Detect which cell encompasses the target text, then output its (x, y) center coordinate. 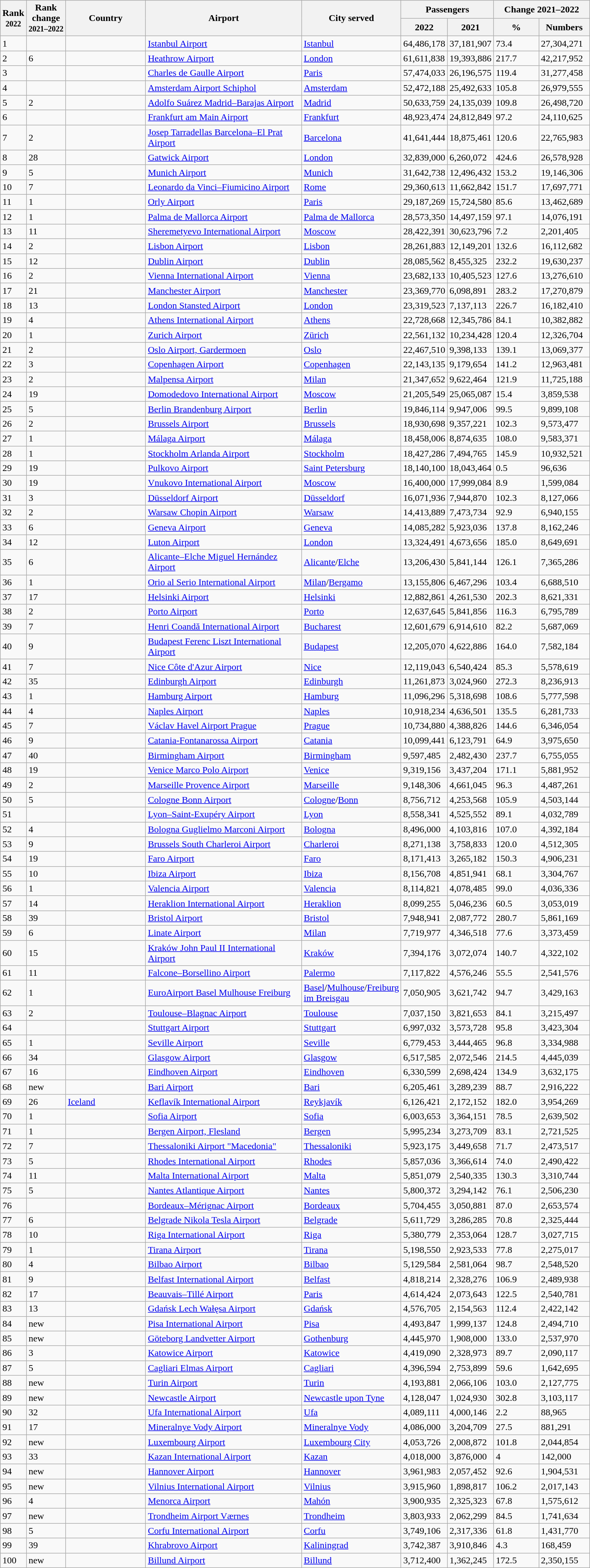
48 (13, 770)
Seville Airport (224, 1043)
2,537,970 (564, 1338)
88,965 (564, 1412)
Heraklion International Airport (224, 903)
4,525,552 (470, 815)
Thessaloniki (351, 1146)
83.1 (516, 1131)
108.6 (516, 696)
3,103,117 (564, 1397)
3,900,935 (424, 1501)
41 (13, 666)
Porto (351, 612)
9,622,464 (470, 379)
11,096,296 (424, 696)
6,126,421 (424, 1102)
18,043,464 (470, 468)
Helsinki (351, 597)
120.4 (516, 335)
25,065,087 (470, 394)
8,874,635 (470, 438)
142,000 (564, 1457)
Bordeaux–Mérignac Airport (224, 1205)
133.0 (516, 1338)
Berlin Brandenburg Airport (224, 409)
130.3 (516, 1176)
21,205,549 (424, 394)
26,498,720 (564, 103)
Vilnius International Airport (224, 1486)
5,841,144 (470, 562)
85.6 (516, 202)
Ufa International Airport (224, 1412)
6,779,453 (424, 1043)
60.5 (516, 903)
77.6 (516, 933)
3,749,106 (424, 1531)
18,875,461 (470, 138)
2,325,323 (470, 1501)
72 (13, 1146)
7,719,977 (424, 933)
Rankchange2021–2022 (46, 18)
8.9 (516, 483)
Orio al Serio International Airport (224, 582)
6,755,055 (564, 755)
Hamburg (351, 696)
1,908,000 (470, 1338)
41,641,444 (424, 138)
Warsaw (351, 513)
128.7 (516, 1235)
23 (13, 379)
6,517,585 (424, 1057)
7.2 (516, 232)
3,449,658 (470, 1146)
126.1 (516, 562)
95.8 (516, 1028)
52,472,188 (424, 88)
12,326,704 (564, 335)
Kraków (351, 953)
Venice (351, 770)
Malta International Airport (224, 1176)
Riga International Airport (224, 1235)
2,325,444 (564, 1220)
14,497,159 (470, 216)
2,581,064 (470, 1265)
Luton Airport (224, 542)
Málaga (351, 438)
Pulkovo Airport (224, 468)
95 (13, 1486)
Cagliari (351, 1368)
2,017,143 (564, 1486)
Bristol Airport (224, 918)
7,944,870 (470, 498)
103.4 (516, 582)
4,000,146 (470, 1412)
Cologne/Bonn (351, 800)
22,467,510 (424, 350)
Eindhoven Airport (224, 1072)
10,734,880 (424, 726)
8,455,325 (470, 261)
1,999,137 (470, 1324)
150.3 (516, 859)
5,704,455 (424, 1205)
Basel/Mulhouse/Freiburg im Breisgau (351, 993)
Palma de Mallorca (351, 216)
EuroAirport Basel Mulhouse Freiburg (224, 993)
17,999,084 (470, 483)
1,431,770 (564, 1531)
3,573,728 (470, 1028)
Eindhoven (351, 1072)
Newcastle upon Tyne (351, 1397)
5,857,036 (424, 1161)
4,636,501 (470, 711)
Helsinki Airport (224, 597)
26,979,555 (564, 88)
25 (13, 409)
Change 2021–2022 (542, 9)
Turin Airport (224, 1383)
4,253,568 (470, 800)
Charles de Gaulle Airport (224, 73)
67.8 (516, 1501)
226.7 (516, 305)
Sheremetyevo International Airport (224, 232)
9,573,477 (564, 424)
7,137,113 (470, 305)
Stockholm Arlanda Airport (224, 453)
Lisbon (351, 246)
96 (13, 1501)
Nice Côte d'Azur Airport (224, 666)
4,032,789 (564, 815)
2,275,017 (564, 1250)
3,053,019 (564, 903)
Turin (351, 1383)
Domodedovo International Airport (224, 394)
92 (13, 1442)
14,085,282 (424, 527)
4,673,656 (470, 542)
Ibiza (351, 874)
Amsterdam Airport Schiphol (224, 88)
8,099,255 (424, 903)
78.5 (516, 1116)
4,419,090 (424, 1353)
Gatwick Airport (224, 157)
4,396,594 (424, 1368)
Josep Tarradellas Barcelona–El Prat Airport (224, 138)
78 (13, 1235)
3,758,833 (470, 844)
24,110,625 (564, 117)
5,800,372 (424, 1190)
1,904,531 (564, 1472)
97.2 (516, 117)
Warsaw Chopin Airport (224, 513)
2,753,899 (470, 1368)
65 (13, 1043)
2,653,574 (564, 1205)
92.6 (516, 1472)
8,156,708 (424, 874)
2,541,576 (564, 973)
31 (13, 498)
3,975,650 (564, 741)
56 (13, 888)
28,085,562 (424, 261)
76.1 (516, 1190)
27.5 (516, 1427)
Trondheim Airport Værnes (224, 1516)
Bristol (351, 918)
6,914,610 (470, 626)
23,682,133 (424, 276)
Birmingham Airport (224, 755)
18,458,006 (424, 438)
2,548,520 (564, 1265)
Palma de Mallorca Airport (224, 216)
99.0 (516, 888)
9,597,485 (424, 755)
5,881,952 (564, 770)
70.8 (516, 1220)
8,496,000 (424, 829)
82.2 (516, 626)
32,839,000 (424, 157)
Cagliari Elmas Airport (224, 1368)
12,496,432 (470, 172)
8,162,246 (564, 527)
3,289,239 (470, 1087)
4,388,826 (470, 726)
12,882,861 (424, 597)
9,899,108 (564, 409)
3,310,744 (564, 1176)
52 (13, 829)
22,561,132 (424, 335)
64.9 (516, 741)
87 (13, 1368)
81 (13, 1279)
4,445,039 (564, 1057)
61.8 (516, 1531)
Bordeaux (351, 1205)
3,910,846 (470, 1545)
5,923,175 (424, 1146)
6,205,461 (424, 1087)
7,582,184 (564, 647)
106.2 (516, 1486)
2,317,336 (470, 1531)
217.7 (516, 58)
2021 (470, 27)
Venice Marco Polo Airport (224, 770)
182.0 (516, 1102)
12,345,786 (470, 320)
6,467,296 (470, 582)
Munich (351, 172)
1,575,612 (564, 1501)
Tirana Airport (224, 1250)
86 (13, 1353)
19,846,114 (424, 409)
Corfu (351, 1531)
2,540,781 (564, 1294)
Leonardo da Vinci–Fiumicino Airport (224, 187)
3,915,960 (424, 1486)
59.6 (516, 1368)
12,149,201 (470, 246)
4,851,941 (470, 874)
Mahón (351, 1501)
2,062,299 (470, 1516)
Zurich Airport (224, 335)
4,053,726 (424, 1442)
68 (13, 1087)
10,918,234 (424, 711)
109.8 (516, 103)
100 (13, 1560)
89.7 (516, 1353)
Toulouse (351, 1013)
36 (13, 582)
4,103,816 (470, 829)
Billund Airport (224, 1560)
Hamburg Airport (224, 696)
42,217,952 (564, 58)
185.0 (516, 542)
2,328,973 (470, 1353)
302.8 (516, 1397)
168,459 (564, 1545)
Toulouse–Blagnac Airport (224, 1013)
Tirana (351, 1250)
21,347,652 (424, 379)
Charleroi (351, 844)
2,072,546 (470, 1057)
9,319,156 (424, 770)
13,155,806 (424, 582)
2,422,142 (564, 1309)
4,576,705 (424, 1309)
Birmingham (351, 755)
4,018,000 (424, 1457)
Stockholm (351, 453)
9,148,306 (424, 785)
4,322,102 (564, 953)
31,642,738 (424, 172)
105.8 (516, 88)
Falcone–Borsellino Airport (224, 973)
4,622,886 (470, 647)
43 (13, 696)
30,623,796 (470, 232)
Frankfurt am Main Airport (224, 117)
6,940,155 (564, 513)
Bari Airport (224, 1087)
Rhodes International Airport (224, 1161)
2,353,064 (470, 1235)
3,632,175 (564, 1072)
87.0 (516, 1205)
2,506,230 (564, 1190)
5,861,169 (564, 918)
6,795,789 (564, 612)
4,906,231 (564, 859)
13,069,377 (564, 350)
4,818,214 (424, 1279)
2,066,106 (470, 1383)
145.9 (516, 453)
Istanbul (351, 44)
53 (13, 844)
6,997,032 (424, 1028)
4,493,847 (424, 1324)
31,277,458 (564, 73)
6,003,653 (424, 1116)
22 (13, 365)
55.5 (516, 973)
151.7 (516, 187)
Saint Petersburg (351, 468)
Belgrade Nikola Tesla Airport (224, 1220)
84 (13, 1324)
Palermo (351, 973)
73.4 (516, 44)
6,098,891 (470, 291)
City served (351, 18)
7,473,734 (470, 513)
3,859,538 (564, 394)
4,487,261 (564, 785)
29 (13, 468)
Bologna Guglielmo Marconi Airport (224, 829)
3,294,142 (470, 1190)
Bari (351, 1087)
108.0 (516, 438)
2,154,563 (470, 1309)
Kazan (351, 1457)
59 (13, 933)
Oslo (351, 350)
66 (13, 1057)
19,630,237 (564, 261)
28,422,391 (424, 232)
37 (13, 597)
29,360,613 (424, 187)
214.5 (516, 1057)
80 (13, 1265)
14,076,191 (564, 216)
Khrabrovo Airport (224, 1545)
9,179,654 (470, 365)
3,821,653 (470, 1013)
2,350,155 (564, 1560)
3,273,709 (470, 1131)
23,319,523 (424, 305)
Ufa (351, 1412)
Menorca Airport (224, 1501)
Gdańsk (351, 1309)
97.1 (516, 216)
4,036,336 (564, 888)
120.6 (516, 138)
Linate Airport (224, 933)
283.2 (516, 291)
Dublin (351, 261)
26,578,928 (564, 157)
Zürich (351, 335)
1,898,817 (470, 1486)
61 (13, 973)
4,614,424 (424, 1294)
4,261,530 (470, 597)
7,394,176 (424, 953)
Copenhagen Airport (224, 365)
Kraków John Paul II International Airport (224, 953)
5,046,236 (470, 903)
91 (13, 1427)
17,270,879 (564, 291)
1,599,084 (564, 483)
Orly Airport (224, 202)
79 (13, 1250)
Vienna International Airport (224, 276)
Catania (351, 741)
Dublin Airport (224, 261)
4,392,184 (564, 829)
Luxembourg City (351, 1442)
10,099,441 (424, 741)
98 (13, 1531)
Frankfurt (351, 117)
Edinburgh (351, 681)
3,366,614 (470, 1161)
6,330,599 (424, 1072)
16,182,410 (564, 305)
Malta (351, 1176)
22,143,135 (424, 365)
112.4 (516, 1309)
3,072,074 (470, 953)
Belfast (351, 1279)
Stuttgart (351, 1028)
Lisbon Airport (224, 246)
3,215,497 (564, 1013)
Copenhagen (351, 365)
3,621,742 (470, 993)
2,073,643 (470, 1294)
30 (13, 483)
3,050,881 (470, 1205)
6,123,791 (470, 741)
71 (13, 1131)
137.8 (516, 527)
5,851,079 (424, 1176)
120.0 (516, 844)
Brussels Airport (224, 424)
8,127,066 (564, 498)
Berlin (351, 409)
7,050,905 (424, 993)
101.8 (516, 1442)
71.7 (516, 1146)
3,961,983 (424, 1472)
96,636 (564, 468)
116.3 (516, 612)
127.6 (516, 276)
Bergen Airport, Flesland (224, 1131)
3,803,933 (424, 1516)
9,947,006 (470, 409)
1,741,634 (564, 1516)
Gothenburg (351, 1338)
Adolfo Suárez Madrid–Barajas Airport (224, 103)
172.5 (516, 1560)
70 (13, 1116)
144.6 (516, 726)
77 (13, 1220)
6,260,072 (470, 157)
9,583,371 (564, 438)
Newcastle Airport (224, 1397)
2,923,533 (470, 1250)
124.8 (516, 1324)
73 (13, 1161)
16,071,936 (424, 498)
2022 (424, 27)
2,087,772 (470, 918)
Brussels South Charleroi Airport (224, 844)
18,140,100 (424, 468)
63 (13, 1013)
232.2 (516, 261)
Country (106, 18)
93 (13, 1457)
8,558,341 (424, 815)
5,198,550 (424, 1250)
85.3 (516, 666)
13,462,689 (564, 202)
Alicante–Elche Miguel Hernández Airport (224, 562)
26,196,575 (470, 73)
Naples (351, 711)
0.5 (516, 468)
10,405,523 (470, 276)
2,721,525 (564, 1131)
Cologne Bonn Airport (224, 800)
5,687,069 (564, 626)
Milan/Bergamo (351, 582)
2,490,422 (564, 1161)
Rome (351, 187)
Madrid (351, 103)
4.3 (516, 1545)
13,324,491 (424, 542)
Vilnius (351, 1486)
64,486,178 (424, 44)
139.1 (516, 350)
77.8 (516, 1250)
4,128,047 (424, 1397)
18 (13, 305)
5,129,584 (424, 1265)
Iceland (106, 1102)
3,954,269 (564, 1102)
105.9 (516, 800)
2,328,276 (470, 1279)
Valencia (351, 888)
24,135,039 (470, 103)
12,963,481 (564, 365)
Barcelona (351, 138)
68.1 (516, 874)
85 (13, 1338)
3,876,000 (470, 1457)
Geneva (351, 527)
44 (13, 711)
58 (13, 918)
8,621,331 (564, 597)
280.7 (516, 918)
3,304,767 (564, 874)
4,078,485 (470, 888)
135.5 (516, 711)
Bilbao Airport (224, 1265)
11,261,873 (424, 681)
12,637,645 (424, 612)
2,044,854 (564, 1442)
122.5 (516, 1294)
5,777,598 (564, 696)
106.9 (516, 1279)
14,413,889 (424, 513)
Marseille (351, 785)
Luxembourg Airport (224, 1442)
Thessaloniki Airport "Macedonia" (224, 1146)
7,037,150 (424, 1013)
272.3 (516, 681)
5,841,856 (470, 612)
7,365,286 (564, 562)
7,494,765 (470, 453)
Porto Airport (224, 612)
3,364,151 (470, 1116)
94.7 (516, 993)
2,489,938 (564, 1279)
42 (13, 681)
15.4 (516, 394)
141.2 (516, 365)
Düsseldorf (351, 498)
18,427,286 (424, 453)
153.2 (516, 172)
27,304,271 (564, 44)
Marseille Provence Airport (224, 785)
5,318,698 (470, 696)
Gdańsk Lech Wałęsa Airport (224, 1309)
6,688,510 (564, 582)
38 (13, 612)
22,728,668 (424, 320)
Nantes (351, 1190)
3,373,459 (564, 933)
8,114,821 (424, 888)
Munich Airport (224, 172)
18,930,698 (424, 424)
2,127,775 (564, 1383)
4,503,144 (564, 800)
5,380,779 (424, 1235)
171.1 (516, 770)
Pisa International Airport (224, 1324)
88.7 (516, 1087)
4,512,305 (564, 844)
Rhodes (351, 1161)
Hannover (351, 1472)
74.0 (516, 1161)
1,362,245 (470, 1560)
5,611,729 (424, 1220)
3,437,204 (470, 770)
3,334,988 (564, 1043)
Göteborg Landvetter Airport (224, 1338)
5,578,619 (564, 666)
Kaliningrad (351, 1545)
Ibiza Airport (224, 874)
62 (13, 993)
96.8 (516, 1043)
Numbers (564, 27)
London Stansted Airport (224, 305)
Valencia Airport (224, 888)
61,611,838 (424, 58)
57 (13, 903)
5,923,036 (470, 527)
134.9 (516, 1072)
89.1 (516, 815)
98.7 (516, 1265)
3,027,715 (564, 1235)
103.0 (516, 1383)
3,024,960 (470, 681)
Hannover Airport (224, 1472)
2,482,430 (470, 755)
67 (13, 1072)
24 (13, 394)
140.7 (516, 953)
16,400,000 (424, 483)
46 (13, 741)
Belfast International Airport (224, 1279)
22,765,983 (564, 138)
Edinburgh Airport (224, 681)
5,995,234 (424, 1131)
50 (13, 800)
28,573,350 (424, 216)
24,812,849 (470, 117)
Reykjavík (351, 1102)
76 (13, 1205)
3,429,163 (564, 993)
27 (13, 438)
237.7 (516, 755)
19,146,306 (564, 172)
12,205,070 (424, 647)
97 (13, 1516)
Airport (224, 18)
121.9 (516, 379)
Seville (351, 1043)
6,281,733 (564, 711)
Stuttgart Airport (224, 1028)
16,112,682 (564, 246)
13,206,430 (424, 562)
Rank2022 (13, 18)
15,724,580 (470, 202)
82 (13, 1294)
3,265,182 (470, 859)
Manchester (351, 291)
48,923,474 (424, 117)
Geneva Airport (224, 527)
17,697,771 (564, 187)
50,633,759 (424, 103)
54 (13, 859)
3,423,304 (564, 1028)
2,473,517 (564, 1146)
9,398,133 (470, 350)
Sofia Airport (224, 1116)
8 (13, 157)
Naples Airport (224, 711)
3,444,465 (470, 1043)
Athens (351, 320)
Corfu International Airport (224, 1531)
Glasgow (351, 1057)
3,742,387 (424, 1545)
4,089,111 (424, 1412)
2,057,452 (470, 1472)
37,181,907 (470, 44)
Vnukovo International Airport (224, 483)
92.9 (516, 513)
Alicante/Elche (351, 562)
29,187,269 (424, 202)
Nantes Atlantique Airport (224, 1190)
Faro (351, 859)
Athens International Airport (224, 320)
57,474,033 (424, 73)
45 (13, 726)
Václav Havel Airport Prague (224, 726)
2,698,424 (470, 1072)
64 (13, 1028)
8,236,913 (564, 681)
2,172,152 (470, 1102)
4,576,246 (470, 973)
Keflavík International Airport (224, 1102)
1,642,695 (564, 1368)
99 (13, 1545)
Amsterdam (351, 88)
2,639,502 (564, 1116)
4,661,045 (470, 785)
Bergen (351, 1131)
8,171,413 (424, 859)
10,382,882 (564, 320)
4,193,881 (424, 1383)
Manchester Airport (224, 291)
90 (13, 1412)
8,649,691 (564, 542)
7,948,941 (424, 918)
Nice (351, 666)
Oslo Airport, Gardermoen (224, 350)
10,932,521 (564, 453)
19,393,886 (470, 58)
55 (13, 874)
49 (13, 785)
8,271,138 (424, 844)
89 (13, 1397)
Prague (351, 726)
4,086,000 (424, 1427)
2,090,117 (564, 1353)
Lyon (351, 815)
Lyon–Saint-Exupéry Airport (224, 815)
28,261,883 (424, 246)
74 (13, 1176)
Sofia (351, 1116)
Riga (351, 1235)
23,369,770 (424, 291)
12,601,679 (424, 626)
9,357,221 (470, 424)
Catania-Fontanarossa Airport (224, 741)
25,492,633 (470, 88)
% (516, 27)
2,494,710 (564, 1324)
96.3 (516, 785)
2,540,335 (470, 1176)
Henri Coandă International Airport (224, 626)
Mineralnye Vody Airport (224, 1427)
6,346,054 (564, 726)
Malpensa Airport (224, 379)
2,008,872 (470, 1442)
51 (13, 815)
1,024,930 (470, 1397)
3,204,709 (470, 1427)
Katowice (351, 1353)
202.3 (516, 597)
47 (13, 755)
Istanbul Airport (224, 44)
83 (13, 1309)
12,119,043 (424, 666)
Bilbao (351, 1265)
13,276,610 (564, 276)
2,201,405 (564, 232)
Málaga Airport (224, 438)
10,234,428 (470, 335)
Bucharest (351, 626)
11,662,842 (470, 187)
2.2 (516, 1412)
11,725,188 (564, 379)
3,712,400 (424, 1560)
99.5 (516, 409)
164.0 (516, 647)
Trondheim (351, 1516)
Katowice Airport (224, 1353)
20 (13, 335)
Budapest Ferenc Liszt International Airport (224, 647)
881,291 (564, 1427)
7,117,822 (424, 973)
6,540,424 (470, 666)
8,756,712 (424, 800)
Kazan International Airport (224, 1457)
3,286,285 (470, 1220)
88 (13, 1383)
Vienna (351, 276)
Budapest (351, 647)
Glasgow Airport (224, 1057)
Faro Airport (224, 859)
Heathrow Airport (224, 58)
60 (13, 953)
94 (13, 1472)
119.4 (516, 73)
Düsseldorf Airport (224, 498)
84.5 (516, 1516)
2,916,222 (564, 1087)
4,346,518 (470, 933)
Brussels (351, 424)
Passengers (447, 9)
75 (13, 1190)
132.6 (516, 246)
69 (13, 1102)
Mineralnye Vody (351, 1427)
424.6 (516, 157)
Belgrade (351, 1220)
Bologna (351, 829)
Billund (351, 1560)
Pisa (351, 1324)
107.0 (516, 829)
4,445,970 (424, 1338)
Heraklion (351, 903)
Beauvais–Tillé Airport (224, 1294)
